Pinpoint the cell where the given text exists, returning its (x, y) midpoint coordinate. 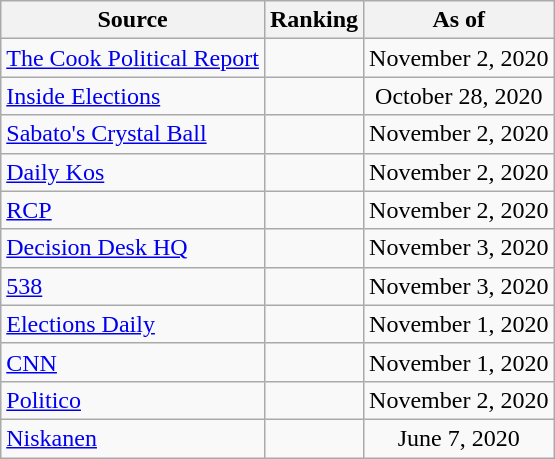
Source (133, 20)
Politico (133, 400)
The Cook Political Report (133, 58)
Decision Desk HQ (133, 248)
June 7, 2020 (459, 438)
Daily Kos (133, 172)
RCP (133, 210)
538 (133, 286)
Sabato's Crystal Ball (133, 134)
As of (459, 20)
Niskanen (133, 438)
Elections Daily (133, 324)
Inside Elections (133, 96)
October 28, 2020 (459, 96)
CNN (133, 362)
Ranking (314, 20)
